Provide the [x, y] coordinate of the cell's center where the given text is located.  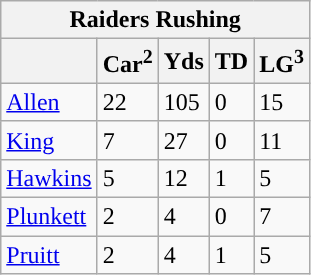
Allen [49, 102]
LG3 [282, 62]
12 [184, 178]
Car2 [128, 62]
105 [184, 102]
King [49, 140]
Plunkett [49, 217]
Raiders Rushing [156, 20]
TD [231, 62]
27 [184, 140]
Yds [184, 62]
22 [128, 102]
15 [282, 102]
Pruitt [49, 255]
Hawkins [49, 178]
11 [282, 140]
